From the cell containing the given text, extract its center point as (X, Y) coordinate. 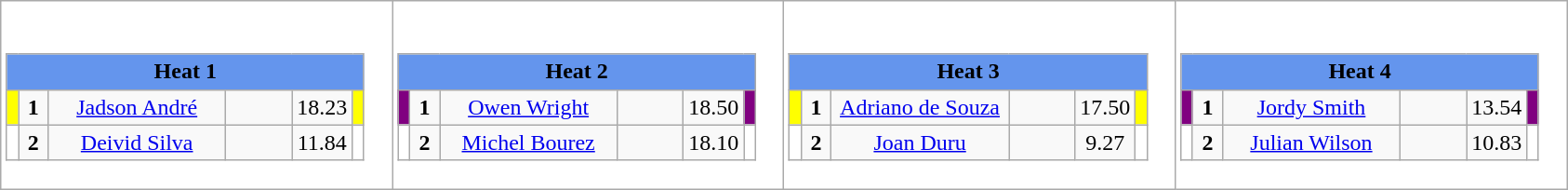
11.84 (322, 142)
Adriano de Souza (921, 107)
Joan Duru (921, 142)
18.50 (714, 107)
Julian Wilson (1311, 142)
Deivid Silva (138, 142)
10.83 (1497, 142)
Heat 2 (577, 72)
Heat 4 1 Jordy Smith 13.54 2 Julian Wilson 10.83 (1371, 95)
18.23 (322, 107)
Jadson André (138, 107)
Heat 4 (1360, 72)
18.10 (714, 142)
Michel Bourez (528, 142)
Heat 3 1 Adriano de Souza 17.50 2 Joan Duru 9.27 (980, 95)
Owen Wright (528, 107)
17.50 (1105, 107)
Jordy Smith (1311, 107)
Heat 1 1 Jadson André 18.23 2 Deivid Silva 11.84 (197, 95)
13.54 (1497, 107)
Heat 1 (185, 72)
Heat 2 1 Owen Wright 18.50 2 Michel Bourez 18.10 (588, 95)
Heat 3 (968, 72)
9.27 (1105, 142)
